Locate the cell with the specified text and output its [X, Y] center coordinate. 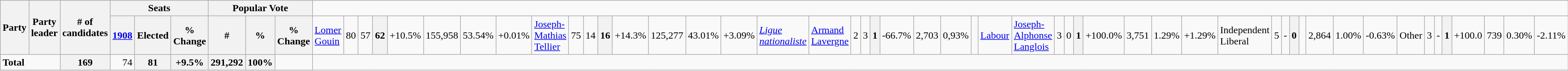
Joseph-Alphonse Langlois [1033, 35]
80 [350, 35]
125,277 [667, 35]
100% [261, 62]
# ofcandidates [85, 27]
Independent Liberal [1245, 35]
155,958 [442, 35]
75 [576, 35]
53.54% [478, 35]
Armand Lavergne [830, 35]
# [226, 35]
2,864 [1320, 35]
74 [122, 62]
Joseph-Mathias Tellier [550, 35]
+9.5% [190, 62]
Elected [153, 35]
1908 [122, 35]
+100.0% [1104, 35]
+10.5% [405, 35]
Lomer Gouin [328, 35]
+14.3% [630, 35]
-2.11% [1551, 35]
Party leader [44, 27]
81 [153, 62]
14 [590, 35]
Total [30, 62]
1.29% [1166, 35]
16 [605, 35]
Ligue nationaliste [783, 35]
Seats [159, 8]
291,292 [226, 62]
43.01% [703, 35]
739 [1494, 35]
57 [365, 35]
2 [856, 35]
3,751 [1138, 35]
+3.09% [739, 35]
Other [1411, 35]
% [261, 35]
2,703 [927, 35]
-0.63% [1380, 35]
169 [85, 62]
+1.29% [1200, 35]
Popular Vote [260, 8]
+0.01% [514, 35]
-66.7% [897, 35]
1.00% [1349, 35]
0.30% [1519, 35]
62 [380, 35]
0,93% [956, 35]
Labour [995, 35]
+100.0 [1469, 35]
Party [15, 27]
5 [1276, 35]
